Return the (X, Y) coordinate for the center point of the cell that contains the specified text.  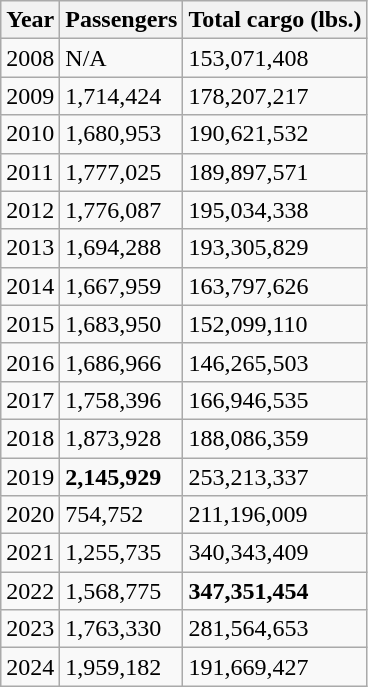
2017 (30, 400)
153,071,408 (275, 58)
1,667,959 (122, 286)
190,621,532 (275, 134)
1,694,288 (122, 248)
2021 (30, 553)
2016 (30, 362)
1,959,182 (122, 667)
2015 (30, 324)
189,897,571 (275, 172)
2020 (30, 515)
2013 (30, 248)
1,776,087 (122, 210)
152,099,110 (275, 324)
2009 (30, 96)
N/A (122, 58)
188,086,359 (275, 438)
1,686,966 (122, 362)
1,777,025 (122, 172)
1,255,735 (122, 553)
163,797,626 (275, 286)
1,683,950 (122, 324)
2023 (30, 629)
166,946,535 (275, 400)
1,763,330 (122, 629)
2010 (30, 134)
2,145,929 (122, 477)
2022 (30, 591)
347,351,454 (275, 591)
178,207,217 (275, 96)
281,564,653 (275, 629)
2024 (30, 667)
211,196,009 (275, 515)
2012 (30, 210)
2018 (30, 438)
1,568,775 (122, 591)
146,265,503 (275, 362)
Year (30, 20)
2019 (30, 477)
Passengers (122, 20)
Total cargo (lbs.) (275, 20)
193,305,829 (275, 248)
1,714,424 (122, 96)
2011 (30, 172)
1,873,928 (122, 438)
2014 (30, 286)
2008 (30, 58)
340,343,409 (275, 553)
1,680,953 (122, 134)
754,752 (122, 515)
195,034,338 (275, 210)
253,213,337 (275, 477)
191,669,427 (275, 667)
1,758,396 (122, 400)
